Find where the given text appears and provide that cell's center as [x, y] coordinate. 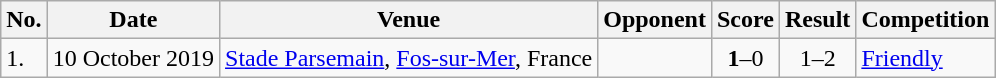
1–0 [745, 58]
10 October 2019 [133, 58]
1–2 [817, 58]
1. [24, 58]
Result [817, 20]
Opponent [655, 20]
Date [133, 20]
No. [24, 20]
Competition [926, 20]
Friendly [926, 58]
Venue [409, 20]
Stade Parsemain, Fos-sur-Mer, France [409, 58]
Score [745, 20]
